Return the (x, y) coordinate for the center point of the cell that contains the specified text.  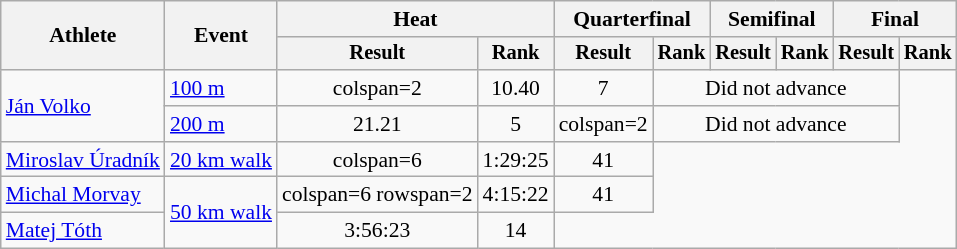
100 m (221, 88)
3:56:23 (378, 231)
Semifinal (772, 19)
10.40 (516, 88)
7 (604, 88)
1:29:25 (516, 160)
colspan=6 rowspan=2 (378, 195)
Miroslav Úradník (83, 160)
20 km walk (221, 160)
Ján Volko (83, 106)
Matej Tóth (83, 231)
5 (516, 124)
Heat (416, 19)
4:15:22 (516, 195)
Quarterfinal (632, 19)
Final (894, 19)
21.21 (378, 124)
Athlete (83, 36)
Michal Morvay (83, 195)
Event (221, 36)
14 (516, 231)
colspan=6 (378, 160)
50 km walk (221, 212)
200 m (221, 124)
